Detect which cell encompasses the target text, then output its [X, Y] center coordinate. 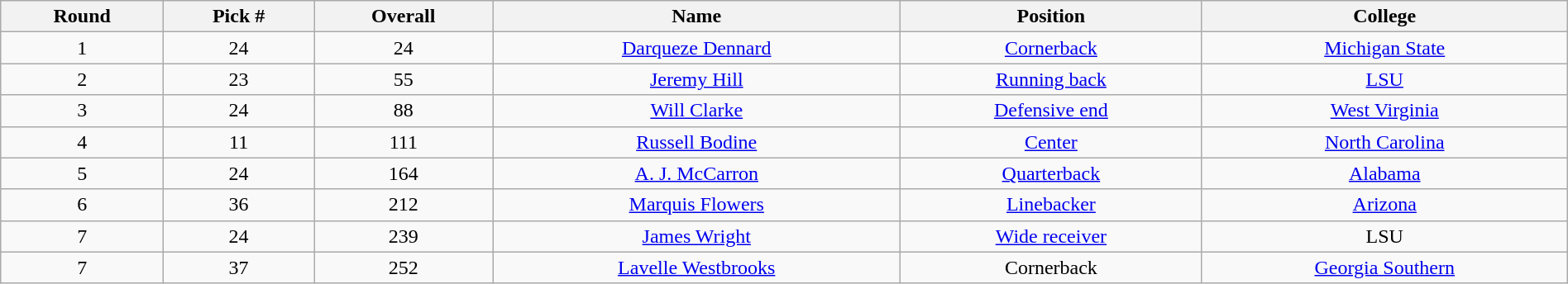
Georgia Southern [1384, 267]
Linebacker [1052, 205]
College [1384, 17]
212 [404, 205]
James Wright [696, 236]
55 [404, 79]
Alabama [1384, 173]
Will Clarke [696, 111]
Darqueze Dennard [696, 48]
239 [404, 236]
Round [83, 17]
23 [239, 79]
Overall [404, 17]
5 [83, 173]
Pick # [239, 17]
Arizona [1384, 205]
164 [404, 173]
3 [83, 111]
Position [1052, 17]
Marquis Flowers [696, 205]
Wide receiver [1052, 236]
111 [404, 142]
Center [1052, 142]
37 [239, 267]
Lavelle Westbrooks [696, 267]
11 [239, 142]
West Virginia [1384, 111]
252 [404, 267]
Russell Bodine [696, 142]
Jeremy Hill [696, 79]
Quarterback [1052, 173]
North Carolina [1384, 142]
Michigan State [1384, 48]
6 [83, 205]
A. J. McCarron [696, 173]
Name [696, 17]
1 [83, 48]
Running back [1052, 79]
4 [83, 142]
36 [239, 205]
2 [83, 79]
Defensive end [1052, 111]
88 [404, 111]
